For the text-containing cell, return its midpoint in [x, y] coordinate format. 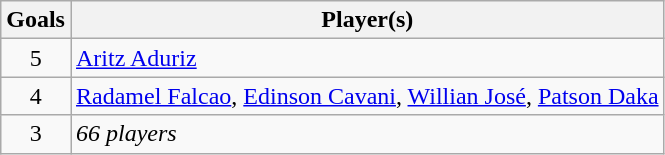
66 players [367, 134]
Radamel Falcao, Edinson Cavani, Willian José, Patson Daka [367, 96]
5 [36, 58]
Player(s) [367, 20]
3 [36, 134]
4 [36, 96]
Aritz Aduriz [367, 58]
Goals [36, 20]
